Detect which cell encompasses the target text, then output its (X, Y) center coordinate. 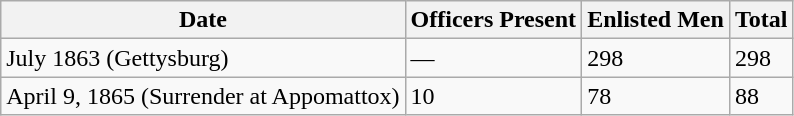
Total (761, 20)
Date (203, 20)
Officers Present (494, 20)
July 1863 (Gettysburg) (203, 58)
— (494, 58)
Enlisted Men (656, 20)
88 (761, 96)
April 9, 1865 (Surrender at Appomattox) (203, 96)
10 (494, 96)
78 (656, 96)
